Locate the cell with the specified text and output its [X, Y] center coordinate. 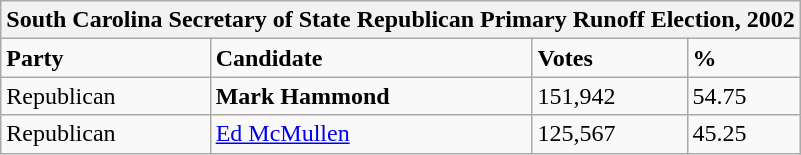
45.25 [744, 134]
Mark Hammond [371, 96]
Votes [610, 58]
Party [106, 58]
151,942 [610, 96]
125,567 [610, 134]
54.75 [744, 96]
Ed McMullen [371, 134]
% [744, 58]
South Carolina Secretary of State Republican Primary Runoff Election, 2002 [400, 20]
Candidate [371, 58]
